Output the (X, Y) coordinate of the center of the cell containing the given text.  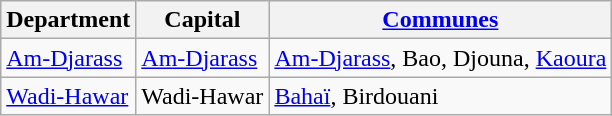
Communes (440, 20)
Am-Djarass, Bao, Djouna, Kaoura (440, 58)
Department (68, 20)
Bahaï, Birdouani (440, 96)
Capital (202, 20)
